Identify which cell holds the provided text, then report its (x, y) central coordinate. 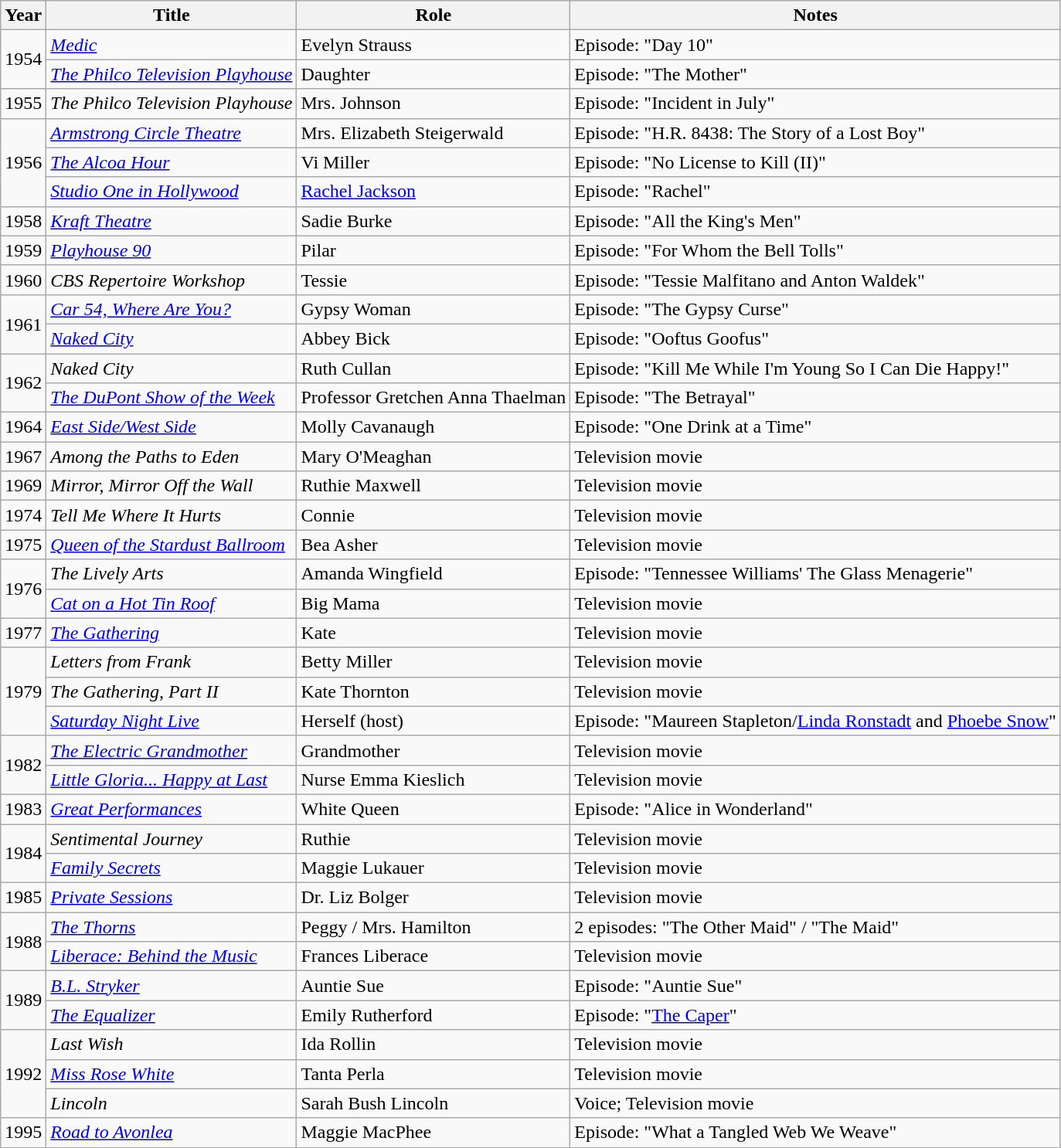
1984 (23, 853)
Episode: "Kill Me While I'm Young So I Can Die Happy!" (816, 369)
1976 (23, 589)
Amanda Wingfield (434, 574)
1956 (23, 162)
Tanta Perla (434, 1074)
1960 (23, 280)
1974 (23, 515)
The Gathering, Part II (172, 691)
Frances Liberace (434, 956)
1977 (23, 633)
1982 (23, 765)
Miss Rose White (172, 1074)
The Lively Arts (172, 574)
1983 (23, 809)
1959 (23, 250)
The Gathering (172, 633)
1961 (23, 324)
1995 (23, 1133)
Sentimental Journey (172, 838)
Betty Miller (434, 662)
Bea Asher (434, 545)
Letters from Frank (172, 662)
Big Mama (434, 603)
Auntie Sue (434, 986)
1988 (23, 942)
The DuPont Show of the Week (172, 398)
Episode: "For Whom the Bell Tolls" (816, 250)
1964 (23, 427)
Episode: "Day 10" (816, 45)
The Equalizer (172, 1015)
1975 (23, 545)
Title (172, 15)
Episode: "Tennessee Williams' The Glass Menagerie" (816, 574)
2 episodes: "The Other Maid" / "The Maid" (816, 927)
Notes (816, 15)
Episode: "Ooftus Goofus" (816, 338)
Evelyn Strauss (434, 45)
Sarah Bush Lincoln (434, 1103)
The Thorns (172, 927)
Abbey Bick (434, 338)
CBS Repertoire Workshop (172, 280)
Family Secrets (172, 868)
Episode: "Rachel" (816, 192)
Road to Avonlea (172, 1133)
B.L. Stryker (172, 986)
East Side/West Side (172, 427)
Ruthie Maxwell (434, 486)
Episode: "The Caper" (816, 1015)
Kraft Theatre (172, 221)
Ida Rollin (434, 1044)
Episode: "All the King's Men" (816, 221)
1962 (23, 383)
Episode: "Alice in Wonderland" (816, 809)
Grandmother (434, 750)
Rachel Jackson (434, 192)
Daughter (434, 74)
1954 (23, 59)
Mirror, Mirror Off the Wall (172, 486)
Professor Gretchen Anna Thaelman (434, 398)
Episode: "H.R. 8438: The Story of a Lost Boy" (816, 133)
Year (23, 15)
Mary O'Meaghan (434, 457)
Tell Me Where It Hurts (172, 515)
Car 54, Where Are You? (172, 309)
Peggy / Mrs. Hamilton (434, 927)
Great Performances (172, 809)
Queen of the Stardust Ballroom (172, 545)
White Queen (434, 809)
Connie (434, 515)
Liberace: Behind the Music (172, 956)
Vi Miller (434, 162)
Playhouse 90 (172, 250)
Voice; Television movie (816, 1103)
Ruthie (434, 838)
Among the Paths to Eden (172, 457)
1985 (23, 898)
Studio One in Hollywood (172, 192)
Nurse Emma Kieslich (434, 779)
1969 (23, 486)
Little Gloria... Happy at Last (172, 779)
The Electric Grandmother (172, 750)
Maggie Lukauer (434, 868)
Episode: "Auntie Sue" (816, 986)
Episode: "What a Tangled Web We Weave" (816, 1133)
1992 (23, 1074)
Kate Thornton (434, 691)
Private Sessions (172, 898)
Episode: "The Gypsy Curse" (816, 309)
Dr. Liz Bolger (434, 898)
Gypsy Woman (434, 309)
Last Wish (172, 1044)
Episode: "Incident in July" (816, 104)
1989 (23, 1000)
Molly Cavanaugh (434, 427)
Maggie MacPhee (434, 1133)
Episode: "Tessie Malfitano and Anton Waldek" (816, 280)
Episode: "No License to Kill (II)" (816, 162)
1967 (23, 457)
Episode: "One Drink at a Time" (816, 427)
Role (434, 15)
Mrs. Elizabeth Steigerwald (434, 133)
Cat on a Hot Tin Roof (172, 603)
Emily Rutherford (434, 1015)
Tessie (434, 280)
Episode: "The Betrayal" (816, 398)
1955 (23, 104)
1958 (23, 221)
1979 (23, 691)
Episode: "The Mother" (816, 74)
Pilar (434, 250)
Lincoln (172, 1103)
Mrs. Johnson (434, 104)
Sadie Burke (434, 221)
Armstrong Circle Theatre (172, 133)
Kate (434, 633)
Herself (host) (434, 721)
Medic (172, 45)
Episode: "Maureen Stapleton/Linda Ronstadt and Phoebe Snow" (816, 721)
Saturday Night Live (172, 721)
The Alcoa Hour (172, 162)
Ruth Cullan (434, 369)
